From the cell containing the given text, extract its center point as [X, Y] coordinate. 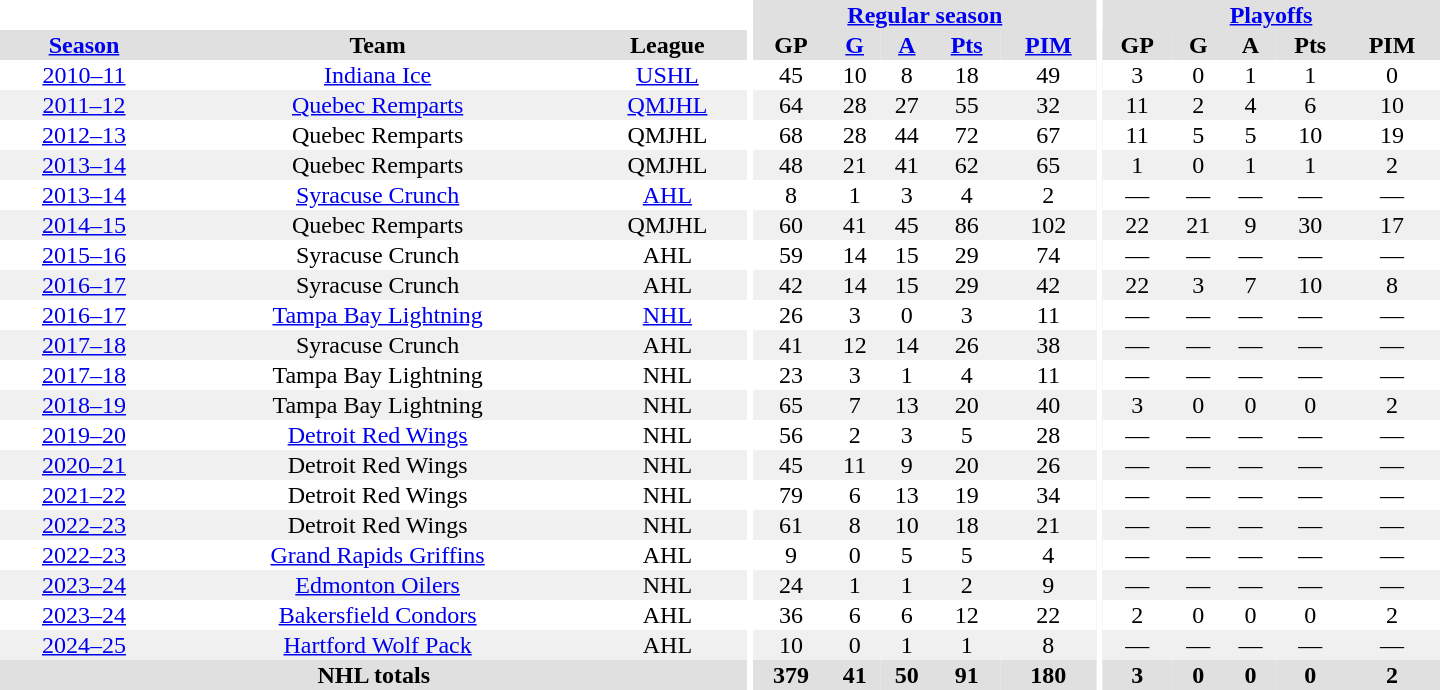
48 [790, 165]
2018–19 [84, 405]
Playoffs [1271, 15]
86 [967, 225]
2011–12 [84, 105]
2021–22 [84, 495]
56 [790, 435]
61 [790, 525]
55 [967, 105]
44 [907, 135]
64 [790, 105]
2012–13 [84, 135]
Indiana Ice [378, 75]
79 [790, 495]
32 [1048, 105]
36 [790, 615]
49 [1048, 75]
27 [907, 105]
League [667, 45]
2015–16 [84, 255]
Grand Rapids Griffins [378, 555]
Bakersfield Condors [378, 615]
50 [907, 675]
Team [378, 45]
91 [967, 675]
Hartford Wolf Pack [378, 645]
38 [1048, 345]
2010–11 [84, 75]
62 [967, 165]
Season [84, 45]
67 [1048, 135]
40 [1048, 405]
180 [1048, 675]
17 [1392, 225]
2019–20 [84, 435]
23 [790, 375]
68 [790, 135]
379 [790, 675]
60 [790, 225]
34 [1048, 495]
USHL [667, 75]
72 [967, 135]
24 [790, 585]
2014–15 [84, 225]
59 [790, 255]
2020–21 [84, 465]
74 [1048, 255]
2024–25 [84, 645]
Edmonton Oilers [378, 585]
Regular season [924, 15]
102 [1048, 225]
NHL totals [374, 675]
30 [1310, 225]
